For the text-containing cell, return its midpoint in [X, Y] coordinate format. 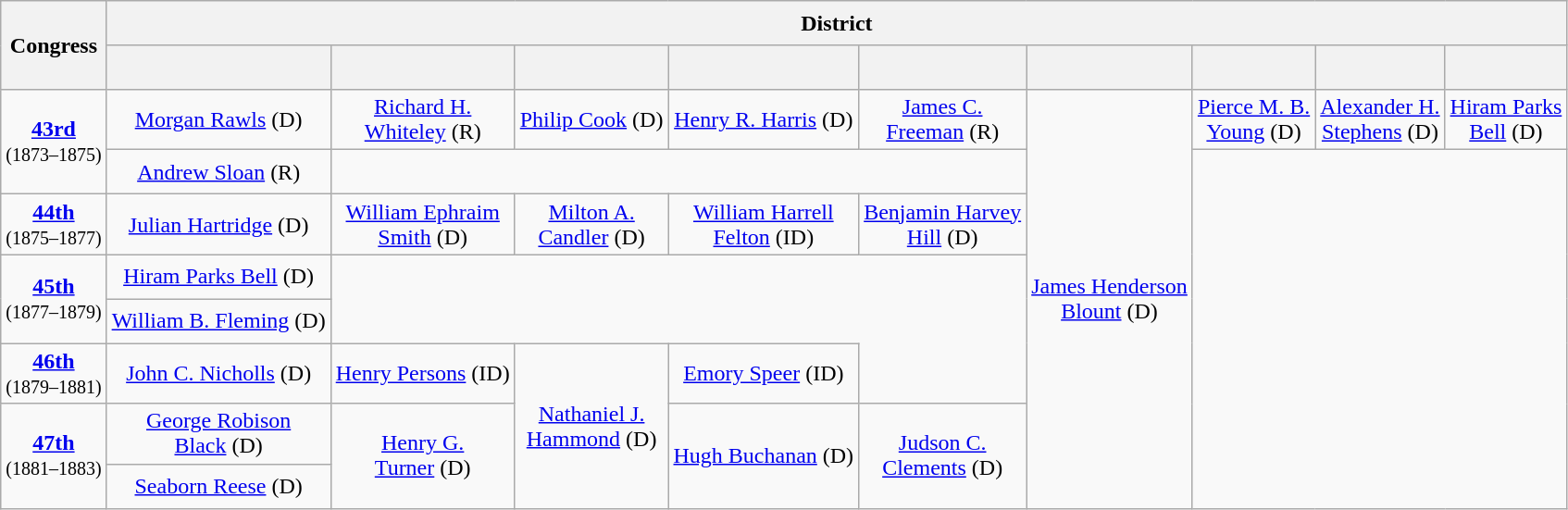
District [837, 23]
Julian Hartridge (D) [218, 224]
James HendersonBlount (D) [1110, 299]
Emory Speer (ID) [764, 374]
William HarrellFelton (ID) [764, 224]
Philip Cook (D) [591, 120]
43rd(1873–1875) [54, 143]
William EphraimSmith (D) [422, 224]
Judson C.Clements (D) [942, 455]
Andrew Sloan (R) [218, 172]
Benjamin HarveyHill (D) [942, 224]
45th(1877–1879) [54, 299]
William B. Fleming (D) [218, 321]
Henry G.Turner (D) [422, 455]
Milton A.Candler (D) [591, 224]
Henry Persons (ID) [422, 374]
Morgan Rawls (D) [218, 120]
47th(1881–1883) [54, 455]
44th(1875–1877) [54, 224]
Hugh Buchanan (D) [764, 455]
George RobisonBlack (D) [218, 433]
Nathaniel J.Hammond (D) [591, 426]
James C.Freeman (R) [942, 120]
Congress [54, 45]
Pierce M. B.Young (D) [1253, 120]
Richard H.Whiteley (R) [422, 120]
46th(1879–1881) [54, 374]
John C. Nicholls (D) [218, 374]
Seaborn Reese (D) [218, 486]
Alexander H.Stephens (D) [1380, 120]
Hiram ParksBell (D) [1506, 120]
Hiram Parks Bell (D) [218, 277]
Henry R. Harris (D) [764, 120]
